Pinpoint the cell where the given text exists, returning its [X, Y] midpoint coordinate. 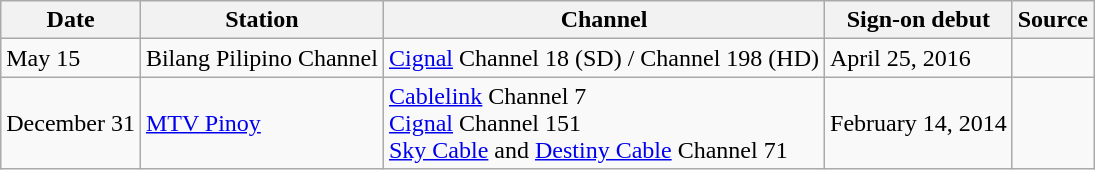
Cignal Channel 18 (SD) / Channel 198 (HD) [604, 58]
December 31 [71, 123]
Bilang Pilipino Channel [262, 58]
Channel [604, 20]
Station [262, 20]
Date [71, 20]
Source [1052, 20]
Sign-on debut [919, 20]
April 25, 2016 [919, 58]
MTV Pinoy [262, 123]
May 15 [71, 58]
Cablelink Channel 7Cignal Channel 151Sky Cable and Destiny Cable Channel 71 [604, 123]
February 14, 2014 [919, 123]
